Output the [X, Y] coordinate of the center of the cell containing the given text.  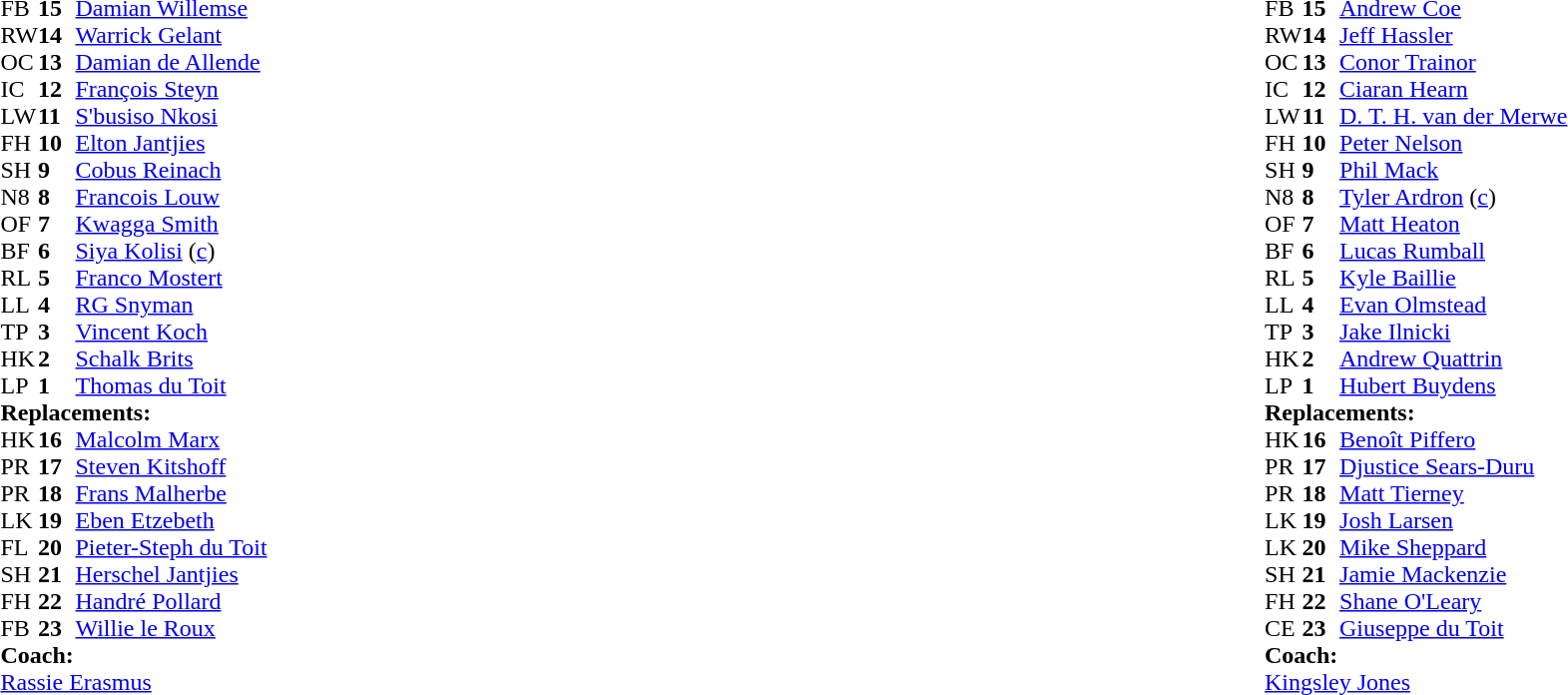
Frans Malherbe [172, 493]
Siya Kolisi (c) [172, 252]
Ciaran Hearn [1453, 90]
Warrick Gelant [172, 36]
Jake Ilnicki [1453, 332]
Malcolm Marx [172, 439]
Eben Etzebeth [172, 521]
Andrew Quattrin [1453, 359]
Lucas Rumball [1453, 252]
Willie le Roux [172, 629]
D. T. H. van der Merwe [1453, 116]
RG Snyman [172, 306]
Jeff Hassler [1453, 36]
Thomas du Toit [172, 385]
CE [1284, 629]
Cobus Reinach [172, 170]
Tyler Ardron (c) [1453, 198]
Elton Jantjies [172, 144]
Shane O'Leary [1453, 601]
François Steyn [172, 90]
Evan Olmstead [1453, 306]
Peter Nelson [1453, 144]
Francois Louw [172, 198]
Djustice Sears-Duru [1453, 467]
Franco Mostert [172, 278]
FB [19, 629]
Phil Mack [1453, 170]
Matt Heaton [1453, 224]
Conor Trainor [1453, 62]
Schalk Brits [172, 359]
Kyle Baillie [1453, 278]
Josh Larsen [1453, 521]
Jamie Mackenzie [1453, 575]
Steven Kitshoff [172, 467]
Benoît Piffero [1453, 439]
S'busiso Nkosi [172, 116]
Pieter-Steph du Toit [172, 547]
FL [19, 547]
Damian de Allende [172, 62]
Hubert Buydens [1453, 385]
Kwagga Smith [172, 224]
Matt Tierney [1453, 493]
Handré Pollard [172, 601]
Mike Sheppard [1453, 547]
Vincent Koch [172, 332]
Giuseppe du Toit [1453, 629]
Herschel Jantjies [172, 575]
